Return [x, y] of the center of cell containing provided text 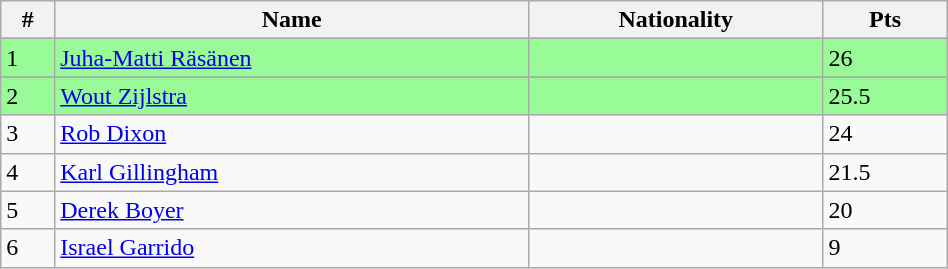
Name [292, 20]
Derek Boyer [292, 210]
5 [28, 210]
20 [885, 210]
Pts [885, 20]
Wout Zijlstra [292, 96]
4 [28, 172]
9 [885, 248]
Karl Gillingham [292, 172]
21.5 [885, 172]
6 [28, 248]
24 [885, 134]
2 [28, 96]
Juha-Matti Räsänen [292, 58]
Nationality [676, 20]
# [28, 20]
Israel Garrido [292, 248]
Rob Dixon [292, 134]
1 [28, 58]
3 [28, 134]
26 [885, 58]
25.5 [885, 96]
